Return [x, y] of the center of cell containing provided text 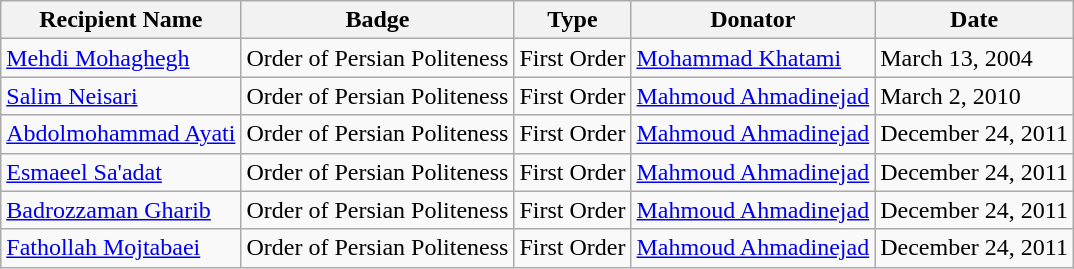
Type [572, 20]
Mehdi Mohaghegh [121, 58]
March 2, 2010 [974, 96]
Badrozzaman Gharib [121, 210]
March 13, 2004 [974, 58]
Mohammad Khatami [753, 58]
Fathollah Mojtabaei [121, 248]
Donator [753, 20]
Badge [378, 20]
Esmaeel Sa'adat [121, 172]
Salim Neisari [121, 96]
Date [974, 20]
Recipient Name [121, 20]
Abdolmohammad Ayati [121, 134]
